Scan for the cell matching the given text and deliver its [x, y] coordinate at center. 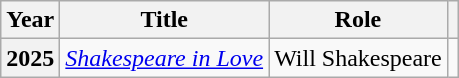
Shakespeare in Love [164, 58]
Title [164, 20]
Year [30, 20]
2025 [30, 58]
Role [358, 20]
Will Shakespeare [358, 58]
